Extract the [X, Y] coordinate from the center of the cell holding the provided text.  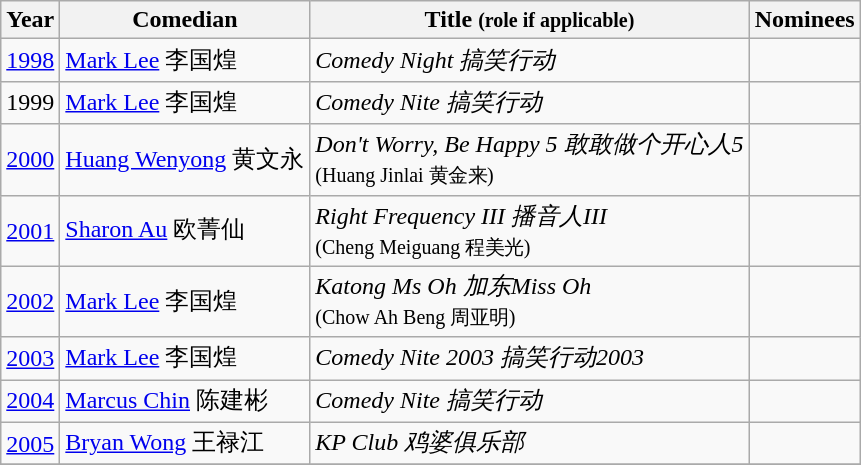
Comedian [185, 20]
2001 [30, 230]
Marcus Chin 陈建彬 [185, 402]
2000 [30, 160]
1999 [30, 102]
Sharon Au 欧菁仙 [185, 230]
KP Club 鸡婆俱乐部 [530, 444]
Huang Wenyong 黄文永 [185, 160]
2003 [30, 358]
Right Frequency III 播音人III(Cheng Meiguang 程美光) [530, 230]
Title (role if applicable) [530, 20]
Year [30, 20]
2004 [30, 402]
Comedy Nite 2003 搞笑行动2003 [530, 358]
2002 [30, 302]
Katong Ms Oh 加东Miss Oh(Chow Ah Beng 周亚明) [530, 302]
Comedy Night 搞笑行动 [530, 60]
Nominees [804, 20]
Bryan Wong 王禄江 [185, 444]
Don't Worry, Be Happy 5 敢敢做个开心人5 (Huang Jinlai 黄金来) [530, 160]
2005 [30, 444]
1998 [30, 60]
